Return the [X, Y] coordinate for the center point of the cell that contains the specified text.  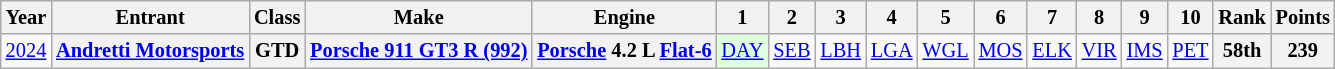
MOS [1001, 51]
7 [1052, 17]
Porsche 911 GT3 R (992) [418, 51]
4 [892, 17]
LGA [892, 51]
GTD [277, 51]
3 [840, 17]
2024 [26, 51]
58th [1242, 51]
Year [26, 17]
2 [792, 17]
LBH [840, 51]
DAY [742, 51]
Rank [1242, 17]
Make [418, 17]
PET [1190, 51]
1 [742, 17]
ELK [1052, 51]
Engine [624, 17]
9 [1145, 17]
Points [1303, 17]
Entrant [150, 17]
SEB [792, 51]
Andretti Motorsports [150, 51]
Porsche 4.2 L Flat-6 [624, 51]
8 [1100, 17]
6 [1001, 17]
IMS [1145, 51]
Class [277, 17]
5 [946, 17]
10 [1190, 17]
WGL [946, 51]
239 [1303, 51]
VIR [1100, 51]
